Pinpoint the cell where the given text exists, returning its (x, y) midpoint coordinate. 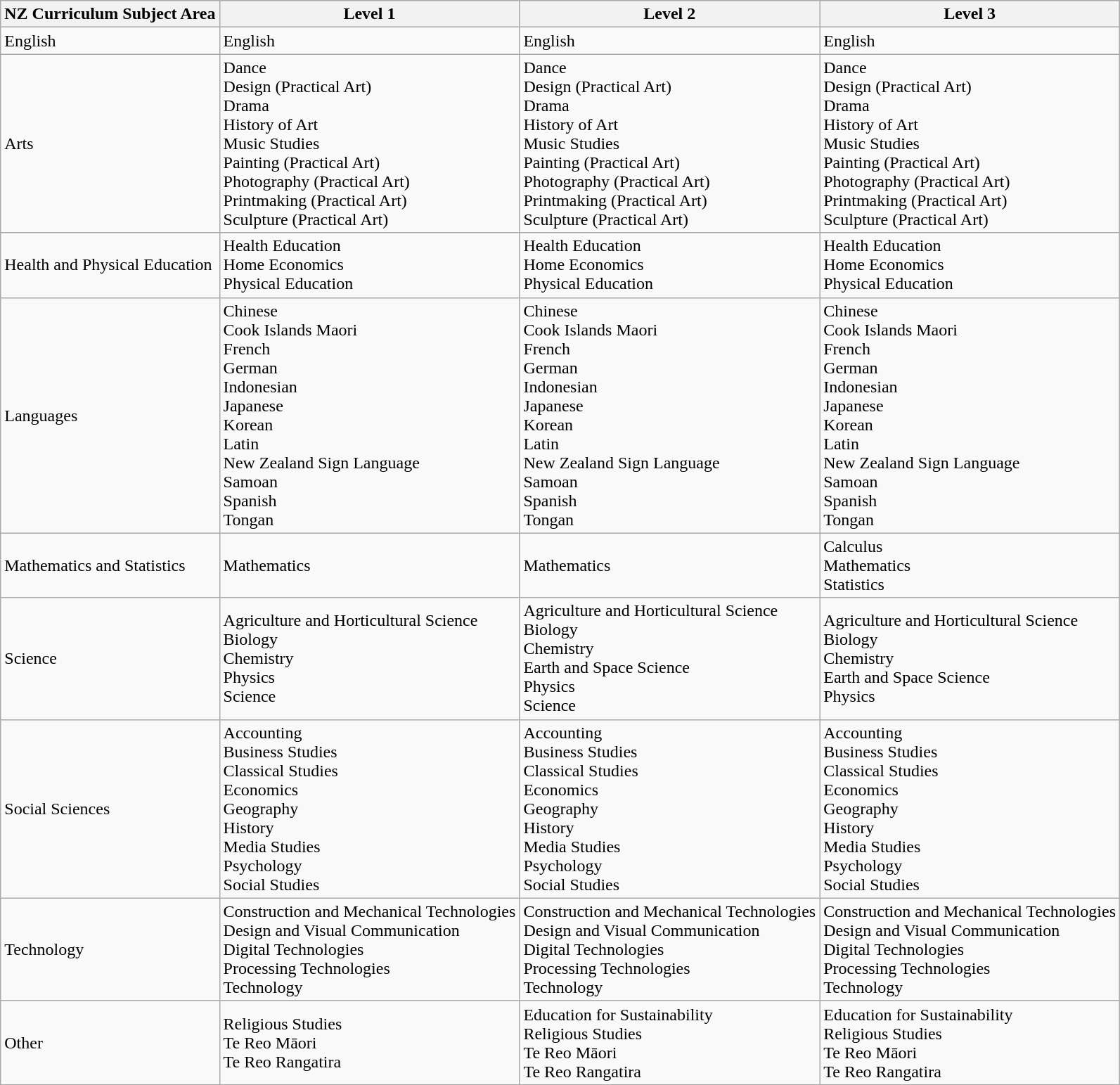
Agriculture and Horticultural ScienceBiologyChemistryPhysicsScience (370, 658)
Level 2 (669, 14)
Mathematics and Statistics (110, 565)
Other (110, 1042)
Level 3 (970, 14)
Languages (110, 415)
Health and Physical Education (110, 265)
Technology (110, 949)
Social Sciences (110, 809)
Agriculture and Horticultural ScienceBiologyChemistryEarth and Space SciencePhysicsScience (669, 658)
CalculusMathematicsStatistics (970, 565)
Arts (110, 143)
Religious StudiesTe Reo MāoriTe Reo Rangatira (370, 1042)
Science (110, 658)
NZ Curriculum Subject Area (110, 14)
Level 1 (370, 14)
Agriculture and Horticultural ScienceBiologyChemistryEarth and Space SciencePhysics (970, 658)
